Return (x, y) of the center of cell containing provided text 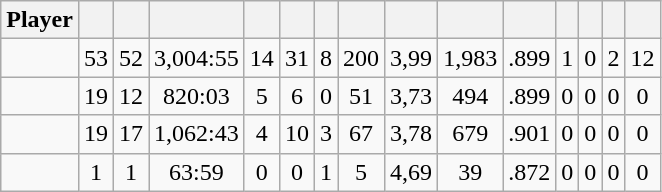
3,004:55 (197, 58)
1,062:43 (197, 134)
Player (40, 20)
3 (326, 134)
3,78 (412, 134)
2 (614, 58)
67 (362, 134)
494 (470, 96)
.901 (530, 134)
1,983 (470, 58)
39 (470, 172)
51 (362, 96)
679 (470, 134)
53 (96, 58)
10 (296, 134)
820:03 (197, 96)
6 (296, 96)
200 (362, 58)
8 (326, 58)
63:59 (197, 172)
4 (262, 134)
17 (132, 134)
31 (296, 58)
.872 (530, 172)
52 (132, 58)
4,69 (412, 172)
3,99 (412, 58)
14 (262, 58)
3,73 (412, 96)
